Return the (x, y) coordinate for the center point of the cell that contains the specified text.  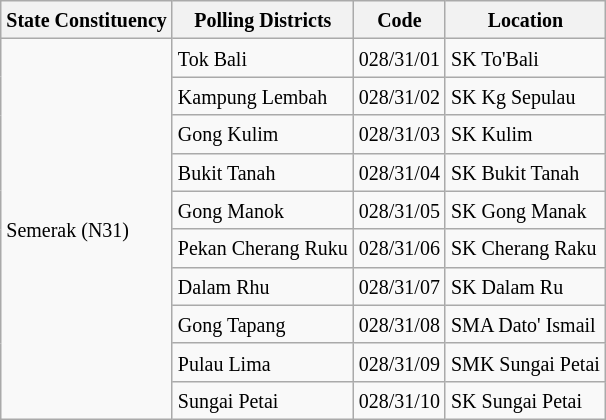
Pulau Lima (262, 362)
028/31/07 (399, 286)
SMK Sungai Petai (525, 362)
SK Bukit Tanah (525, 172)
028/31/03 (399, 134)
028/31/01 (399, 58)
028/31/09 (399, 362)
SK Dalam Ru (525, 286)
Location (525, 20)
Gong Kulim (262, 134)
Gong Manok (262, 210)
028/31/04 (399, 172)
028/31/05 (399, 210)
Dalam Rhu (262, 286)
Semerak (N31) (87, 230)
028/31/06 (399, 248)
SK To'Bali (525, 58)
SK Gong Manak (525, 210)
028/31/08 (399, 324)
State Constituency (87, 20)
Tok Bali (262, 58)
Bukit Tanah (262, 172)
028/31/02 (399, 96)
SK Kg Sepulau (525, 96)
SK Cherang Raku (525, 248)
SK Sungai Petai (525, 400)
Kampung Lembah (262, 96)
Pekan Cherang Ruku (262, 248)
Code (399, 20)
028/31/10 (399, 400)
Gong Tapang (262, 324)
SMA Dato' Ismail (525, 324)
Polling Districts (262, 20)
SK Kulim (525, 134)
Sungai Petai (262, 400)
